Detect which cell encompasses the target text, then output its (x, y) center coordinate. 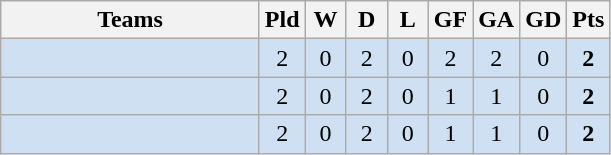
L (408, 20)
Pld (282, 20)
GD (544, 20)
GF (450, 20)
GA (496, 20)
W (326, 20)
Teams (130, 20)
D (366, 20)
Pts (588, 20)
